Locate the cell with the specified text and output its (X, Y) center coordinate. 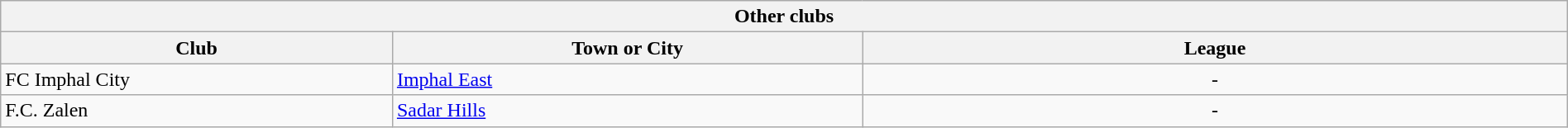
FC Imphal City (197, 79)
Other clubs (784, 17)
F.C. Zalen (197, 111)
Sadar Hills (627, 111)
Imphal East (627, 79)
Club (197, 48)
Town or City (627, 48)
League (1216, 48)
